Scan for the cell matching the given text and deliver its (x, y) coordinate at center. 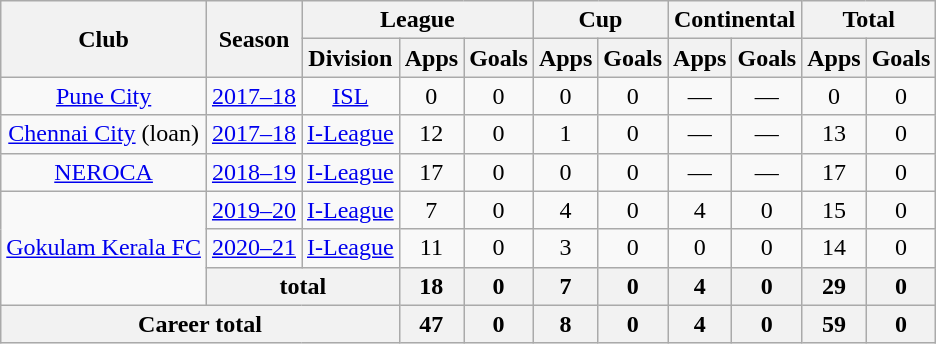
2019–20 (254, 210)
29 (834, 286)
Cup (600, 20)
59 (834, 324)
14 (834, 248)
12 (431, 134)
8 (565, 324)
League (418, 20)
13 (834, 134)
11 (431, 248)
Club (104, 39)
47 (431, 324)
15 (834, 210)
3 (565, 248)
Division (351, 58)
Season (254, 39)
NEROCA (104, 172)
Gokulam Kerala FC (104, 248)
ISL (351, 96)
2018–19 (254, 172)
Pune City (104, 96)
Career total (200, 324)
2020–21 (254, 248)
Continental (735, 20)
Chennai City (loan) (104, 134)
1 (565, 134)
18 (431, 286)
total (302, 286)
Total (869, 20)
